Identify which cell holds the provided text, then report its (X, Y) central coordinate. 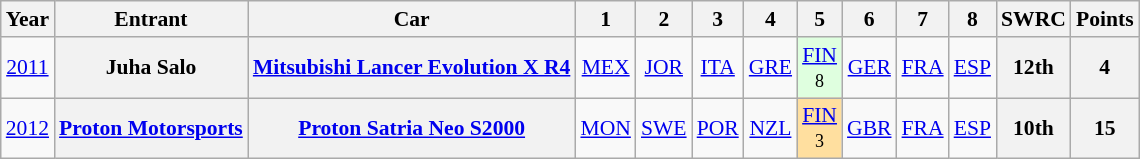
NZL (770, 128)
5 (820, 19)
Juha Salo (151, 68)
SWRC (1034, 19)
MEX (606, 68)
Mitsubishi Lancer Evolution X R4 (412, 68)
6 (870, 19)
3 (718, 19)
Points (1105, 19)
2011 (28, 68)
15 (1105, 128)
8 (972, 19)
MON (606, 128)
10th (1034, 128)
Year (28, 19)
Proton Satria Neo S2000 (412, 128)
2 (664, 19)
SWE (664, 128)
GBR (870, 128)
ITA (718, 68)
POR (718, 128)
1 (606, 19)
7 (923, 19)
2012 (28, 128)
JOR (664, 68)
12th (1034, 68)
Entrant (151, 19)
GRE (770, 68)
Car (412, 19)
Proton Motorsports (151, 128)
FIN3 (820, 128)
GER (870, 68)
FIN8 (820, 68)
